For the text-containing cell, return its midpoint in [x, y] coordinate format. 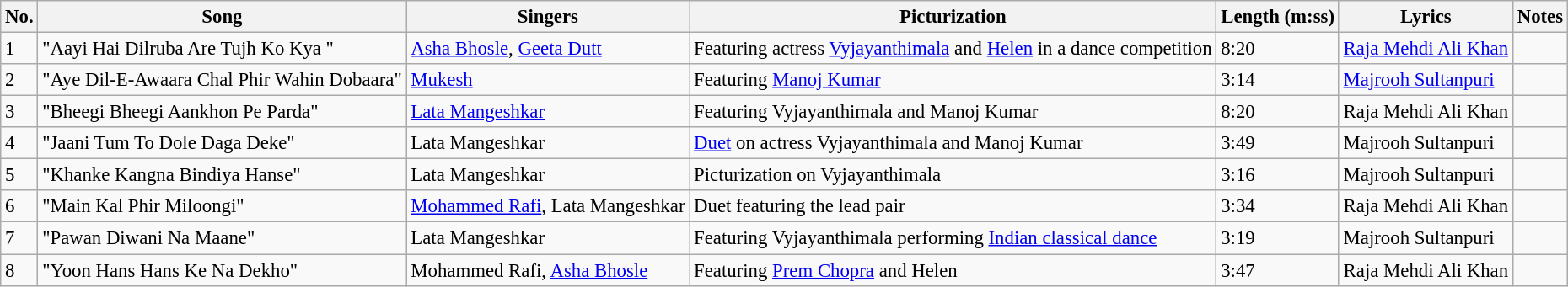
1 [19, 49]
Featuring Vyjayanthimala performing Indian classical dance [953, 238]
"Bheegi Bheegi Aankhon Pe Parda" [223, 112]
Notes [1539, 17]
"Pawan Diwani Na Maane" [223, 238]
"Jaani Tum To Dole Daga Deke" [223, 143]
"Main Kal Phir Miloongi" [223, 206]
3:16 [1278, 175]
"Aayi Hai Dilruba Are Tujh Ko Kya " [223, 49]
Featuring actress Vyjayanthimala and Helen in a dance competition [953, 49]
Asha Bhosle, Geeta Dutt [548, 49]
3:49 [1278, 143]
Mukesh [548, 80]
2 [19, 80]
Song [223, 17]
Featuring Prem Chopra and Helen [953, 270]
3:47 [1278, 270]
Duet featuring the lead pair [953, 206]
3:14 [1278, 80]
No. [19, 17]
Mohammed Rafi, Lata Mangeshkar [548, 206]
3:19 [1278, 238]
"Aye Dil-E-Awaara Chal Phir Wahin Dobaara" [223, 80]
3 [19, 112]
7 [19, 238]
Picturization [953, 17]
4 [19, 143]
6 [19, 206]
Picturization on Vyjayanthimala [953, 175]
8 [19, 270]
Lyrics [1426, 17]
"Khanke Kangna Bindiya Hanse" [223, 175]
Duet on actress Vyjayanthimala and Manoj Kumar [953, 143]
5 [19, 175]
Singers [548, 17]
"Yoon Hans Hans Ke Na Dekho" [223, 270]
3:34 [1278, 206]
Mohammed Rafi, Asha Bhosle [548, 270]
Featuring Manoj Kumar [953, 80]
Featuring Vyjayanthimala and Manoj Kumar [953, 112]
Length (m:ss) [1278, 17]
